Find where the given text appears and provide that cell's center as (X, Y) coordinate. 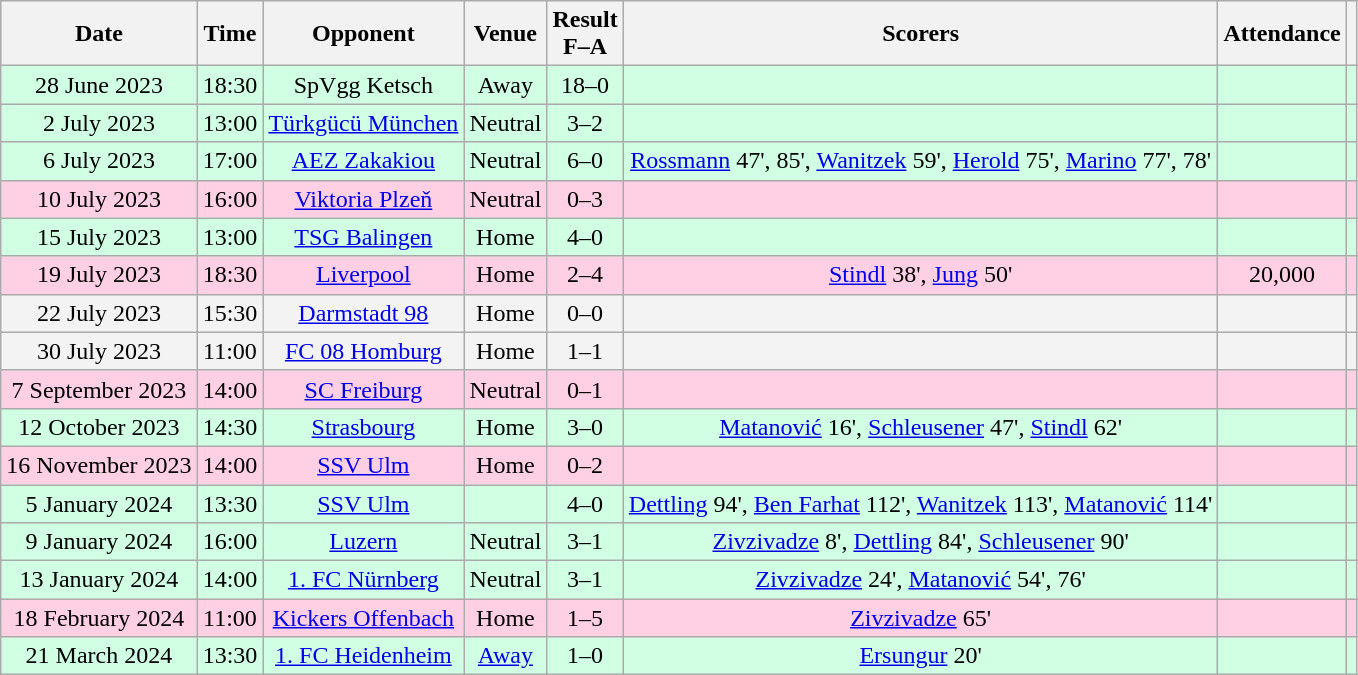
Attendance (1282, 34)
30 July 2023 (99, 351)
7 September 2023 (99, 389)
3–0 (585, 427)
Kickers Offenbach (364, 618)
Zivzivadze 8', Dettling 84', Schleusener 90' (920, 542)
Luzern (364, 542)
12 October 2023 (99, 427)
Türkgücü München (364, 123)
20,000 (1282, 275)
FC 08 Homburg (364, 351)
TSG Balingen (364, 237)
6–0 (585, 161)
SC Freiburg (364, 389)
2–4 (585, 275)
10 July 2023 (99, 199)
Darmstadt 98 (364, 313)
Ersungur 20' (920, 656)
AEZ Zakakiou (364, 161)
Date (99, 34)
5 January 2024 (99, 503)
18 February 2024 (99, 618)
Rossmann 47', 85', Wanitzek 59', Herold 75', Marino 77', 78' (920, 161)
19 July 2023 (99, 275)
Scorers (920, 34)
Dettling 94', Ben Farhat 112', Wanitzek 113', Matanović 114' (920, 503)
17:00 (230, 161)
0–1 (585, 389)
16 November 2023 (99, 465)
15:30 (230, 313)
Venue (506, 34)
0–0 (585, 313)
Viktoria Plzeň (364, 199)
1–1 (585, 351)
ResultF–A (585, 34)
6 July 2023 (99, 161)
14:30 (230, 427)
SpVgg Ketsch (364, 85)
1. FC Nürnberg (364, 580)
15 July 2023 (99, 237)
Zivzivadze 24', Matanović 54', 76' (920, 580)
1. FC Heidenheim (364, 656)
Opponent (364, 34)
1–5 (585, 618)
1–0 (585, 656)
28 June 2023 (99, 85)
Strasbourg (364, 427)
2 July 2023 (99, 123)
Zivzivadze 65' (920, 618)
0–3 (585, 199)
21 March 2024 (99, 656)
Liverpool (364, 275)
0–2 (585, 465)
Matanović 16', Schleusener 47', Stindl 62' (920, 427)
Time (230, 34)
3–2 (585, 123)
13 January 2024 (99, 580)
18–0 (585, 85)
9 January 2024 (99, 542)
Stindl 38', Jung 50' (920, 275)
22 July 2023 (99, 313)
